Pinpoint the cell where the given text exists, returning its [X, Y] midpoint coordinate. 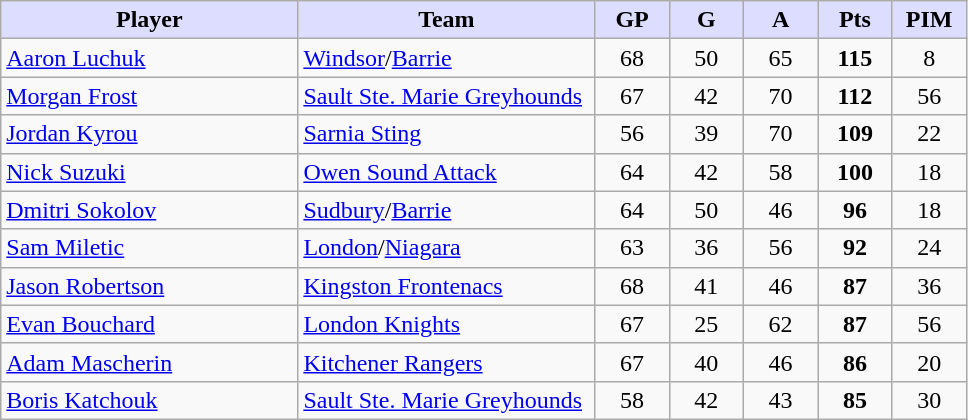
20 [929, 362]
25 [706, 324]
London/Niagara [446, 248]
PIM [929, 20]
Dmitri Sokolov [150, 210]
92 [855, 248]
Kingston Frontenacs [446, 286]
Nick Suzuki [150, 172]
39 [706, 134]
Jason Robertson [150, 286]
112 [855, 96]
Sam Miletic [150, 248]
G [706, 20]
Pts [855, 20]
Kitchener Rangers [446, 362]
A [780, 20]
Owen Sound Attack [446, 172]
115 [855, 58]
63 [632, 248]
Windsor/Barrie [446, 58]
London Knights [446, 324]
43 [780, 400]
8 [929, 58]
30 [929, 400]
Morgan Frost [150, 96]
96 [855, 210]
GP [632, 20]
Player [150, 20]
22 [929, 134]
41 [706, 286]
85 [855, 400]
Team [446, 20]
62 [780, 324]
86 [855, 362]
40 [706, 362]
Evan Bouchard [150, 324]
Sarnia Sting [446, 134]
Adam Mascherin [150, 362]
Jordan Kyrou [150, 134]
100 [855, 172]
24 [929, 248]
Boris Katchouk [150, 400]
Aaron Luchuk [150, 58]
65 [780, 58]
Sudbury/Barrie [446, 210]
109 [855, 134]
